Return the (x, y) coordinate for the center point of the cell that contains the specified text.  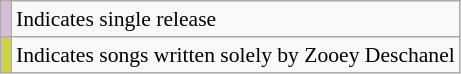
Indicates single release (236, 19)
Indicates songs written solely by Zooey Deschanel (236, 55)
